From the cell containing the given text, extract its center point as (x, y) coordinate. 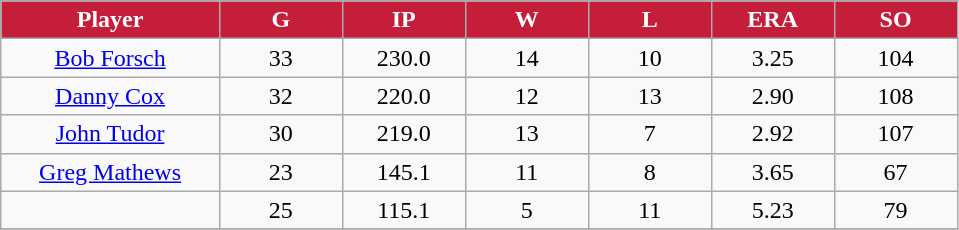
33 (280, 58)
107 (896, 134)
SO (896, 20)
104 (896, 58)
John Tudor (110, 134)
220.0 (404, 96)
W (526, 20)
Danny Cox (110, 96)
3.65 (772, 172)
G (280, 20)
5 (526, 210)
7 (650, 134)
30 (280, 134)
108 (896, 96)
ERA (772, 20)
67 (896, 172)
3.25 (772, 58)
32 (280, 96)
Player (110, 20)
10 (650, 58)
L (650, 20)
IP (404, 20)
12 (526, 96)
Greg Mathews (110, 172)
5.23 (772, 210)
79 (896, 210)
25 (280, 210)
Bob Forsch (110, 58)
14 (526, 58)
23 (280, 172)
230.0 (404, 58)
145.1 (404, 172)
8 (650, 172)
2.92 (772, 134)
115.1 (404, 210)
219.0 (404, 134)
2.90 (772, 96)
